Determine the (X, Y) coordinate at the center of the cell enclosing the given text.  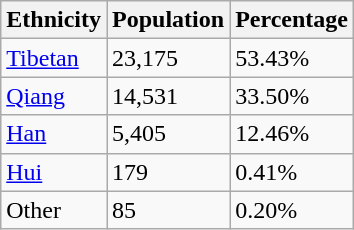
179 (168, 172)
Population (168, 20)
Ethnicity (54, 20)
33.50% (292, 96)
Hui (54, 172)
53.43% (292, 58)
Percentage (292, 20)
85 (168, 210)
Tibetan (54, 58)
5,405 (168, 134)
Han (54, 134)
0.20% (292, 210)
23,175 (168, 58)
14,531 (168, 96)
0.41% (292, 172)
Qiang (54, 96)
Other (54, 210)
12.46% (292, 134)
